Detect which cell encompasses the target text, then output its (X, Y) center coordinate. 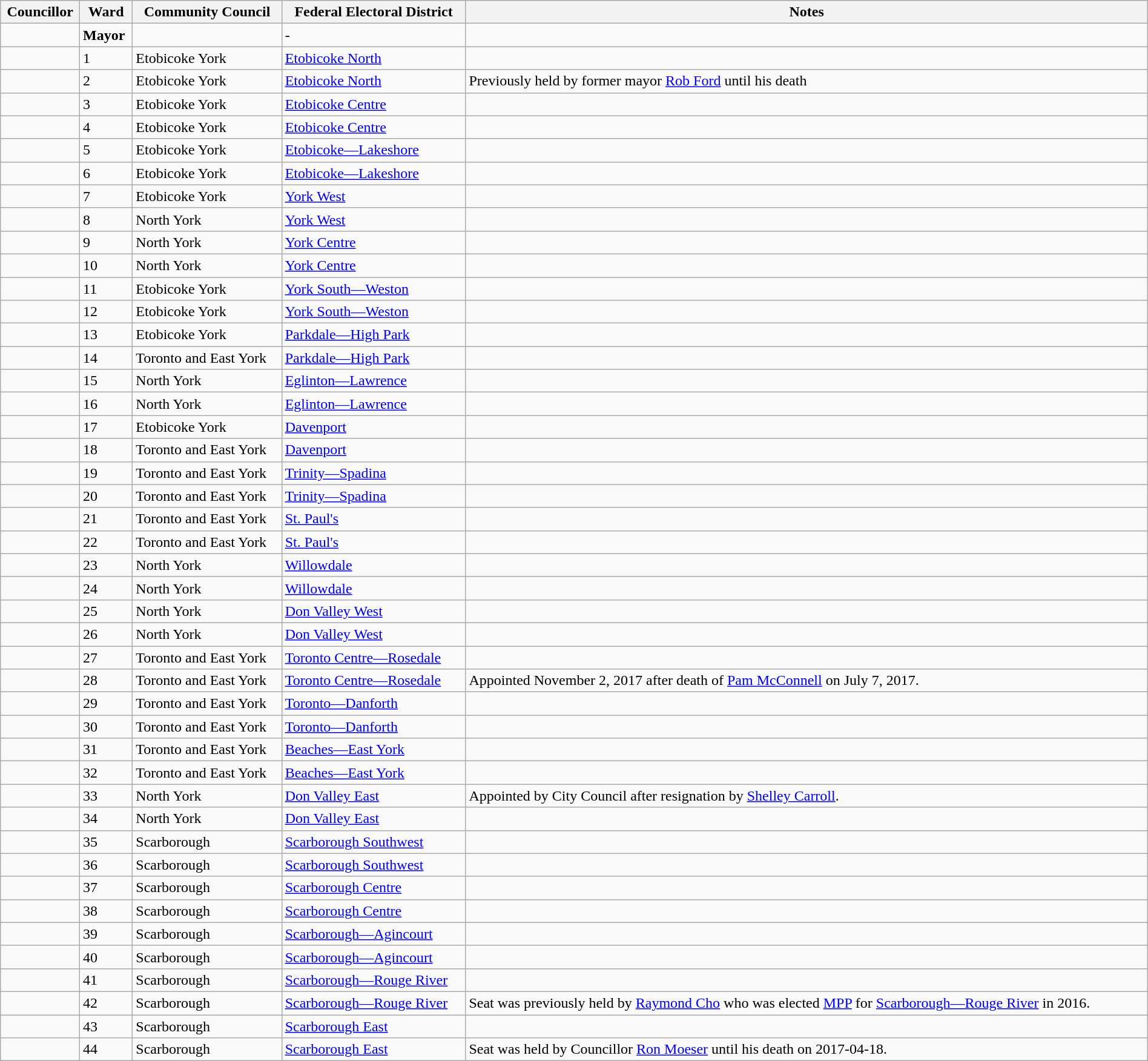
2 (107, 81)
Mayor (107, 35)
18 (107, 450)
39 (107, 934)
29 (107, 704)
17 (107, 427)
30 (107, 727)
1 (107, 58)
44 (107, 1049)
43 (107, 1026)
Seat was held by Councillor Ron Moeser until his death on 2017-04-18. (807, 1049)
20 (107, 496)
21 (107, 519)
6 (107, 173)
26 (107, 634)
35 (107, 842)
Appointed November 2, 2017 after death of Pam McConnell on July 7, 2017. (807, 681)
8 (107, 219)
40 (107, 957)
9 (107, 242)
14 (107, 358)
10 (107, 265)
27 (107, 657)
32 (107, 773)
Federal Electoral District (374, 12)
Community Council (207, 12)
11 (107, 289)
Councillor (40, 12)
25 (107, 611)
36 (107, 865)
3 (107, 104)
13 (107, 335)
- (374, 35)
Notes (807, 12)
5 (107, 150)
Seat was previously held by Raymond Cho who was elected MPP for Scarborough—Rouge River in 2016. (807, 1003)
12 (107, 312)
28 (107, 681)
41 (107, 980)
22 (107, 542)
19 (107, 473)
Appointed by City Council after resignation by Shelley Carroll. (807, 796)
31 (107, 750)
37 (107, 888)
Previously held by former mayor Rob Ford until his death (807, 81)
4 (107, 127)
7 (107, 196)
16 (107, 404)
23 (107, 565)
15 (107, 381)
34 (107, 819)
Ward (107, 12)
24 (107, 588)
42 (107, 1003)
38 (107, 911)
33 (107, 796)
